Find where the given text appears and provide that cell's center as [x, y] coordinate. 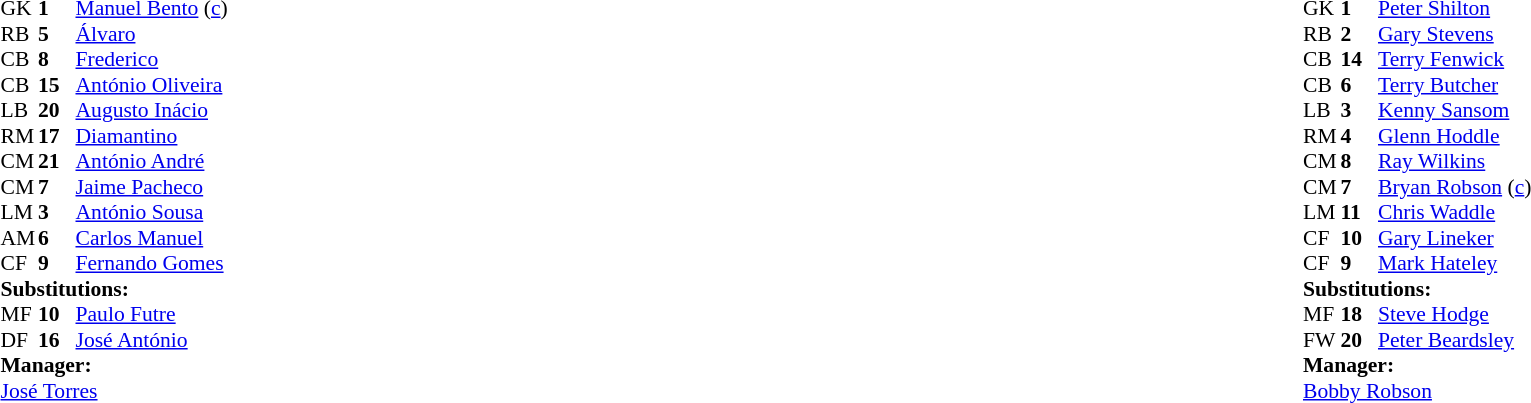
Bryan Robson (c) [1454, 187]
Diamantino [152, 136]
Terry Fenwick [1454, 59]
FW [1322, 340]
Gary Stevens [1454, 34]
Steve Hodge [1454, 315]
11 [1359, 213]
5 [57, 34]
Álvaro [152, 34]
DF [19, 340]
Augusto Inácio [152, 111]
Terry Butcher [1454, 85]
Ray Wilkins [1454, 161]
Paulo Futre [152, 315]
Fernando Gomes [152, 263]
Frederico [152, 59]
15 [57, 85]
14 [1359, 59]
António Sousa [152, 213]
AM [19, 238]
António Oliveira [152, 85]
Kenny Sansom [1454, 111]
Jaime Pacheco [152, 187]
16 [57, 340]
Glenn Hoddle [1454, 136]
Carlos Manuel [152, 238]
4 [1359, 136]
José António [152, 340]
17 [57, 136]
2 [1359, 34]
Chris Waddle [1454, 213]
Gary Lineker [1454, 238]
18 [1359, 315]
Mark Hateley [1454, 263]
António André [152, 161]
Peter Beardsley [1454, 340]
21 [57, 161]
